Search for the cell housing the specified text and yield its [X, Y] center coordinate. 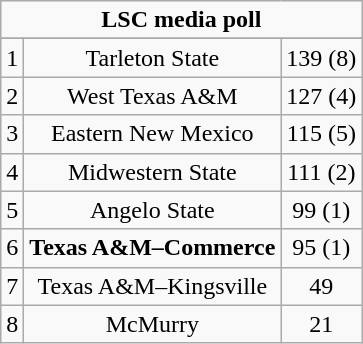
111 (2) [322, 172]
LSC media poll [182, 20]
8 [12, 324]
115 (5) [322, 134]
Angelo State [152, 210]
127 (4) [322, 96]
99 (1) [322, 210]
2 [12, 96]
3 [12, 134]
1 [12, 58]
49 [322, 286]
Texas A&M–Kingsville [152, 286]
6 [12, 248]
Midwestern State [152, 172]
Eastern New Mexico [152, 134]
West Texas A&M [152, 96]
139 (8) [322, 58]
21 [322, 324]
5 [12, 210]
4 [12, 172]
McMurry [152, 324]
Texas A&M–Commerce [152, 248]
7 [12, 286]
95 (1) [322, 248]
Tarleton State [152, 58]
